Provide the [x, y] coordinate of the cell's center where the given text is located.  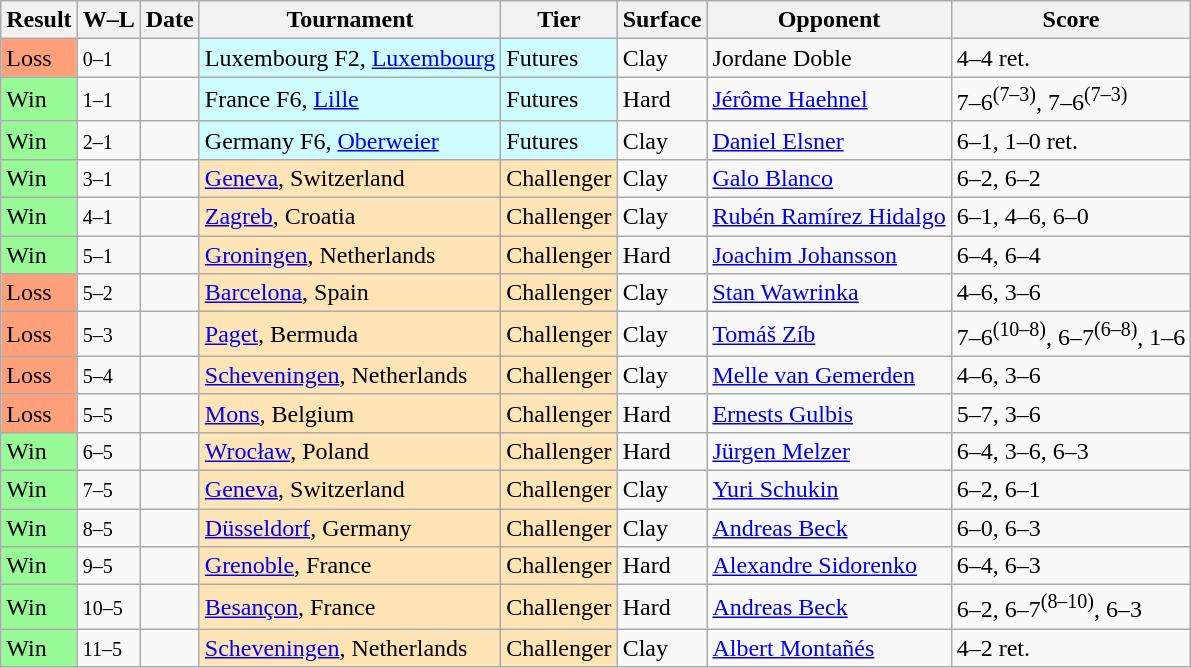
Düsseldorf, Germany [350, 528]
Paget, Bermuda [350, 334]
Rubén Ramírez Hidalgo [829, 217]
6–4, 3–6, 6–3 [1071, 451]
Tier [559, 20]
Tournament [350, 20]
4–1 [108, 217]
6–5 [108, 451]
Galo Blanco [829, 178]
10–5 [108, 608]
Mons, Belgium [350, 413]
Stan Wawrinka [829, 293]
Jérôme Haehnel [829, 100]
6–2, 6–1 [1071, 489]
Wrocław, Poland [350, 451]
7–6(10–8), 6–7(6–8), 1–6 [1071, 334]
6–1, 1–0 ret. [1071, 140]
Score [1071, 20]
3–1 [108, 178]
Barcelona, Spain [350, 293]
Besançon, France [350, 608]
Tomáš Zíb [829, 334]
Luxembourg F2, Luxembourg [350, 58]
4–4 ret. [1071, 58]
Grenoble, France [350, 566]
Melle van Gemerden [829, 375]
France F6, Lille [350, 100]
7–5 [108, 489]
5–3 [108, 334]
9–5 [108, 566]
6–2, 6–7(8–10), 6–3 [1071, 608]
5–7, 3–6 [1071, 413]
1–1 [108, 100]
7–6(7–3), 7–6(7–3) [1071, 100]
6–1, 4–6, 6–0 [1071, 217]
Yuri Schukin [829, 489]
Jordane Doble [829, 58]
Surface [662, 20]
6–2, 6–2 [1071, 178]
4–2 ret. [1071, 648]
6–0, 6–3 [1071, 528]
0–1 [108, 58]
5–5 [108, 413]
Alexandre Sidorenko [829, 566]
5–4 [108, 375]
Jürgen Melzer [829, 451]
Ernests Gulbis [829, 413]
5–1 [108, 255]
5–2 [108, 293]
Groningen, Netherlands [350, 255]
Zagreb, Croatia [350, 217]
Daniel Elsner [829, 140]
Joachim Johansson [829, 255]
Germany F6, Oberweier [350, 140]
2–1 [108, 140]
Result [39, 20]
6–4, 6–3 [1071, 566]
Opponent [829, 20]
8–5 [108, 528]
Albert Montañés [829, 648]
6–4, 6–4 [1071, 255]
Date [170, 20]
W–L [108, 20]
11–5 [108, 648]
